Search for the cell housing the specified text and yield its [x, y] center coordinate. 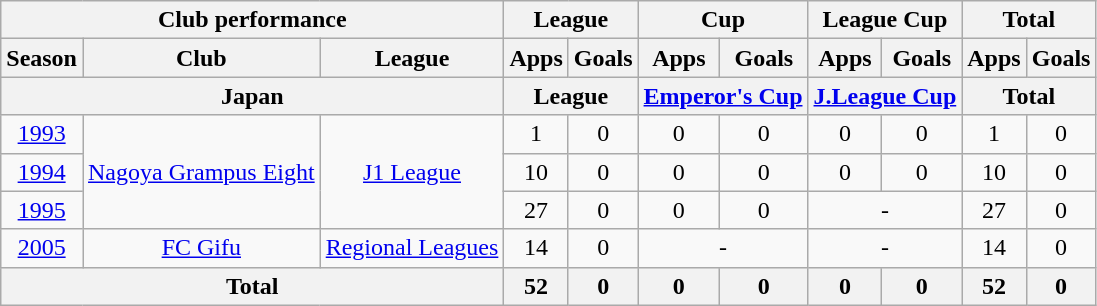
FC Gifu [201, 248]
Club [201, 58]
J1 League [412, 172]
Cup [723, 20]
Emperor's Cup [723, 96]
Club performance [252, 20]
1993 [42, 134]
1994 [42, 172]
Season [42, 58]
J.League Cup [885, 96]
Regional Leagues [412, 248]
2005 [42, 248]
Nagoya Grampus Eight [201, 172]
1995 [42, 210]
Japan [252, 96]
League Cup [885, 20]
